Extract the [x, y] coordinate from the center of the cell holding the provided text.  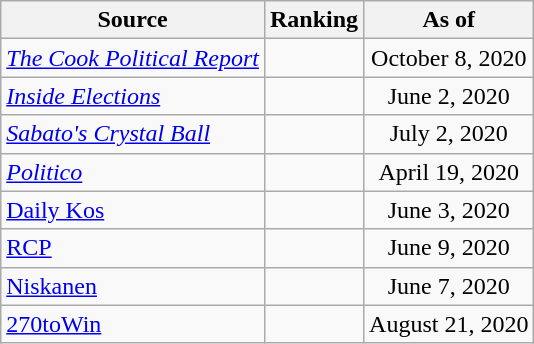
Politico [133, 172]
October 8, 2020 [449, 58]
270toWin [133, 324]
Ranking [314, 20]
Sabato's Crystal Ball [133, 134]
April 19, 2020 [449, 172]
Niskanen [133, 286]
June 3, 2020 [449, 210]
June 7, 2020 [449, 286]
August 21, 2020 [449, 324]
Source [133, 20]
June 2, 2020 [449, 96]
June 9, 2020 [449, 248]
Daily Kos [133, 210]
Inside Elections [133, 96]
As of [449, 20]
The Cook Political Report [133, 58]
RCP [133, 248]
July 2, 2020 [449, 134]
